Identify which cell holds the provided text, then report its (x, y) central coordinate. 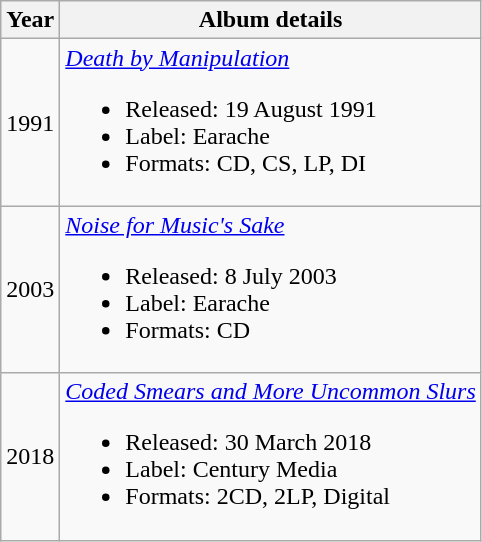
Year (30, 20)
2018 (30, 456)
Album details (270, 20)
Death by ManipulationReleased: 19 August 1991Label: EaracheFormats: CD, CS, LP, DI (270, 122)
1991 (30, 122)
Noise for Music's SakeReleased: 8 July 2003Label: EaracheFormats: CD (270, 290)
Coded Smears and More Uncommon SlursReleased: 30 March 2018Label: Century MediaFormats: 2CD, 2LP, Digital (270, 456)
2003 (30, 290)
